Return [X, Y] of the center of cell containing provided text 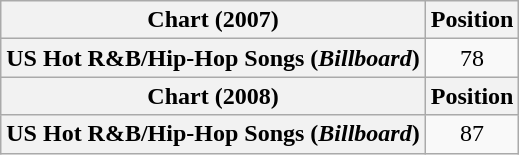
87 [472, 134]
Chart (2007) [213, 20]
Chart (2008) [213, 96]
78 [472, 58]
